Locate the cell with the specified text and output its [x, y] center coordinate. 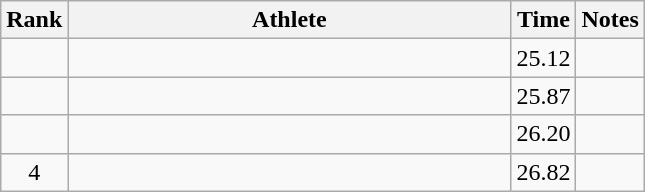
Time [544, 20]
Rank [34, 20]
Athlete [290, 20]
25.12 [544, 58]
Notes [610, 20]
4 [34, 172]
26.20 [544, 134]
25.87 [544, 96]
26.82 [544, 172]
